Identify which cell holds the provided text, then report its [x, y] central coordinate. 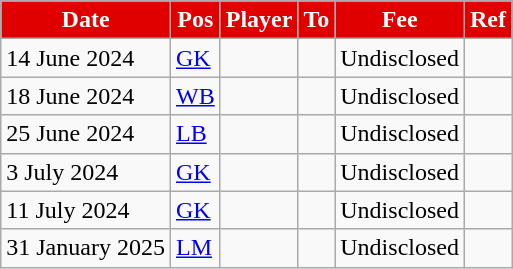
Fee [400, 20]
LM [195, 248]
Pos [195, 20]
31 January 2025 [86, 248]
14 June 2024 [86, 58]
WB [195, 96]
3 July 2024 [86, 172]
18 June 2024 [86, 96]
11 July 2024 [86, 210]
Ref [488, 20]
To [316, 20]
25 June 2024 [86, 134]
Date [86, 20]
Player [259, 20]
LB [195, 134]
